Locate the cell with the specified text and output its [x, y] center coordinate. 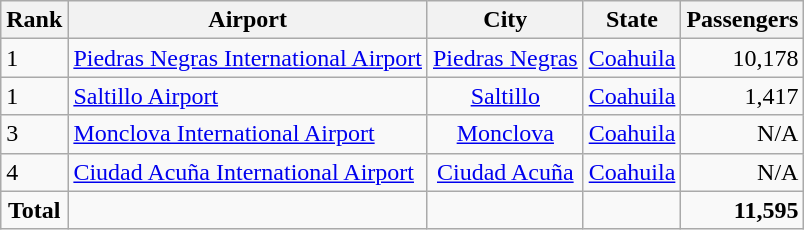
3 [34, 134]
Monclova [505, 134]
Airport [248, 20]
Rank [34, 20]
State [632, 20]
City [505, 20]
Saltillo Airport [248, 96]
Total [34, 210]
Monclova International Airport [248, 134]
Saltillo [505, 96]
Piedras Negras International Airport [248, 58]
Piedras Negras [505, 58]
Ciudad Acuña International Airport [248, 172]
10,178 [742, 58]
Ciudad Acuña [505, 172]
11,595 [742, 210]
1,417 [742, 96]
4 [34, 172]
Passengers [742, 20]
